Scan for the cell matching the given text and deliver its [X, Y] coordinate at center. 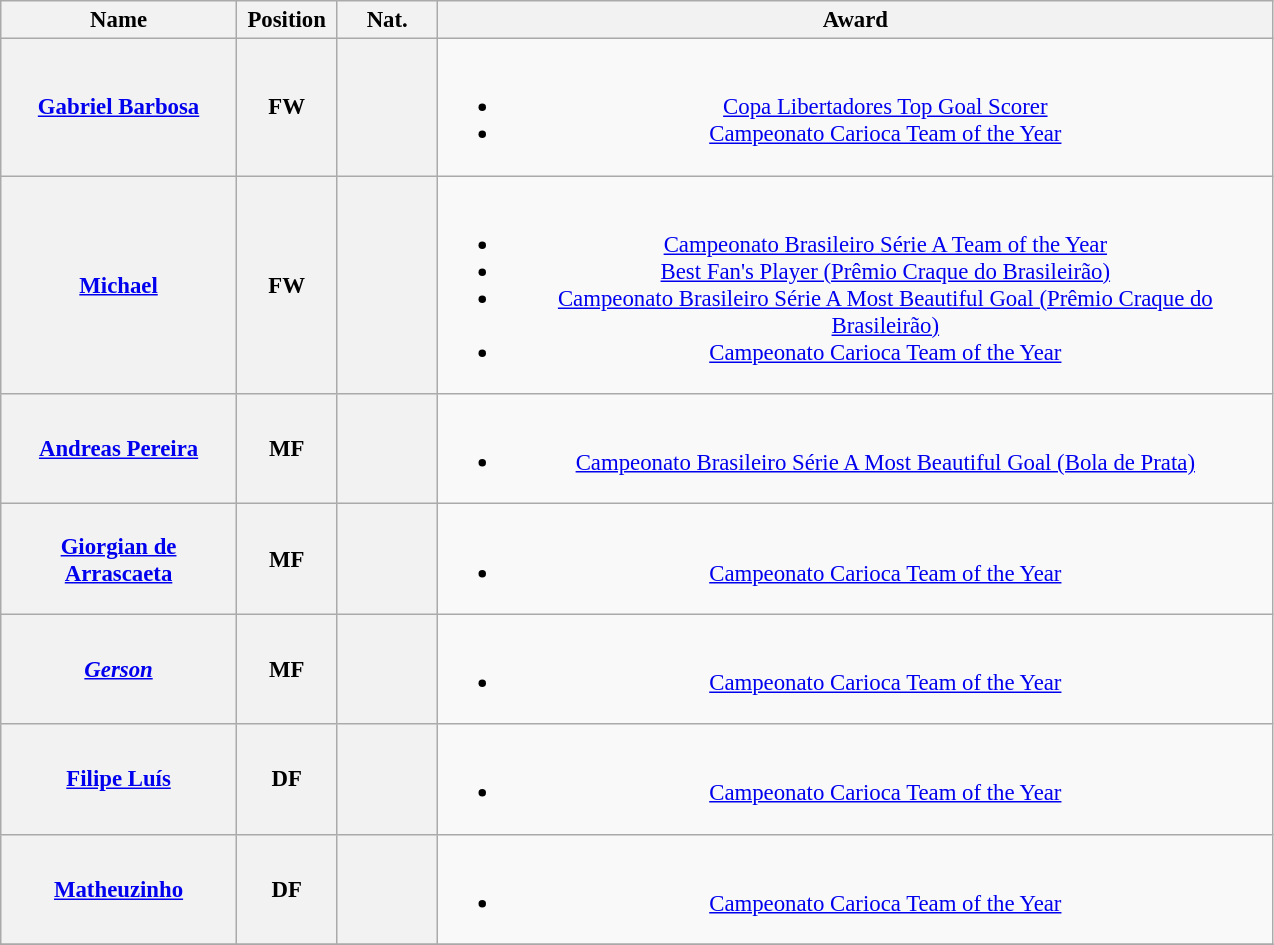
Award [856, 20]
Filipe Luís [119, 779]
Michael [119, 285]
Campeonato Brasileiro Série A Most Beautiful Goal (Bola de Prata) [856, 449]
Giorgian de Arrascaeta [119, 559]
Matheuzinho [119, 889]
Name [119, 20]
Andreas Pereira [119, 449]
Gerson [119, 669]
Gabriel Barbosa [119, 108]
Position [286, 20]
Copa Libertadores Top Goal ScorerCampeonato Carioca Team of the Year [856, 108]
Nat. [388, 20]
